Scan for the cell matching the given text and deliver its [X, Y] coordinate at center. 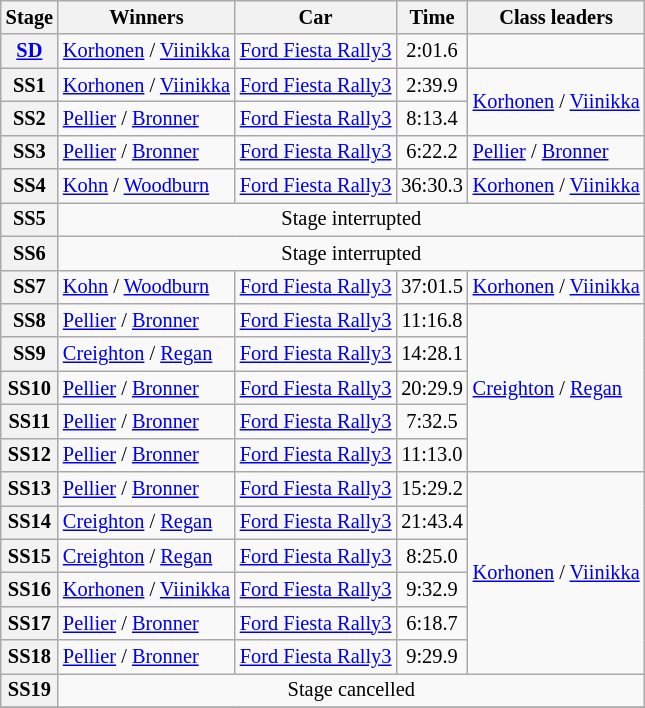
11:16.8 [432, 320]
14:28.1 [432, 354]
8:25.0 [432, 556]
15:29.2 [432, 489]
SS7 [30, 287]
2:01.6 [432, 51]
11:13.0 [432, 455]
SS17 [30, 623]
Time [432, 17]
SS6 [30, 253]
Stage [30, 17]
21:43.4 [432, 522]
Stage cancelled [352, 690]
SS3 [30, 152]
6:18.7 [432, 623]
SS15 [30, 556]
SD [30, 51]
SS13 [30, 489]
8:13.4 [432, 118]
SS14 [30, 522]
37:01.5 [432, 287]
9:29.9 [432, 657]
SS12 [30, 455]
Winners [146, 17]
SS11 [30, 421]
SS5 [30, 219]
6:22.2 [432, 152]
SS10 [30, 388]
SS16 [30, 589]
36:30.3 [432, 186]
SS9 [30, 354]
SS1 [30, 85]
SS2 [30, 118]
Class leaders [556, 17]
9:32.9 [432, 589]
SS19 [30, 690]
SS4 [30, 186]
SS8 [30, 320]
7:32.5 [432, 421]
2:39.9 [432, 85]
SS18 [30, 657]
Car [316, 17]
20:29.9 [432, 388]
